Return [X, Y] of the center of cell containing provided text 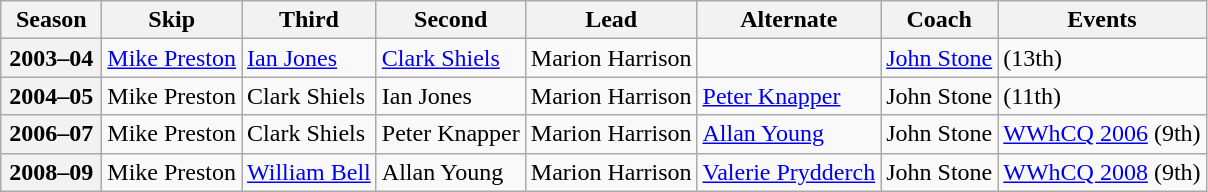
Season [52, 20]
2004–05 [52, 96]
Skip [172, 20]
Coach [940, 20]
Alternate [789, 20]
2008–09 [52, 172]
Lead [611, 20]
(11th) [1102, 96]
WWhCQ 2006 (9th) [1102, 134]
Second [450, 20]
Third [310, 20]
Valerie Prydderch [789, 172]
2006–07 [52, 134]
William Bell [310, 172]
Events [1102, 20]
2003–04 [52, 58]
WWhCQ 2008 (9th) [1102, 172]
(13th) [1102, 58]
